Identify which cell holds the provided text, then report its [X, Y] central coordinate. 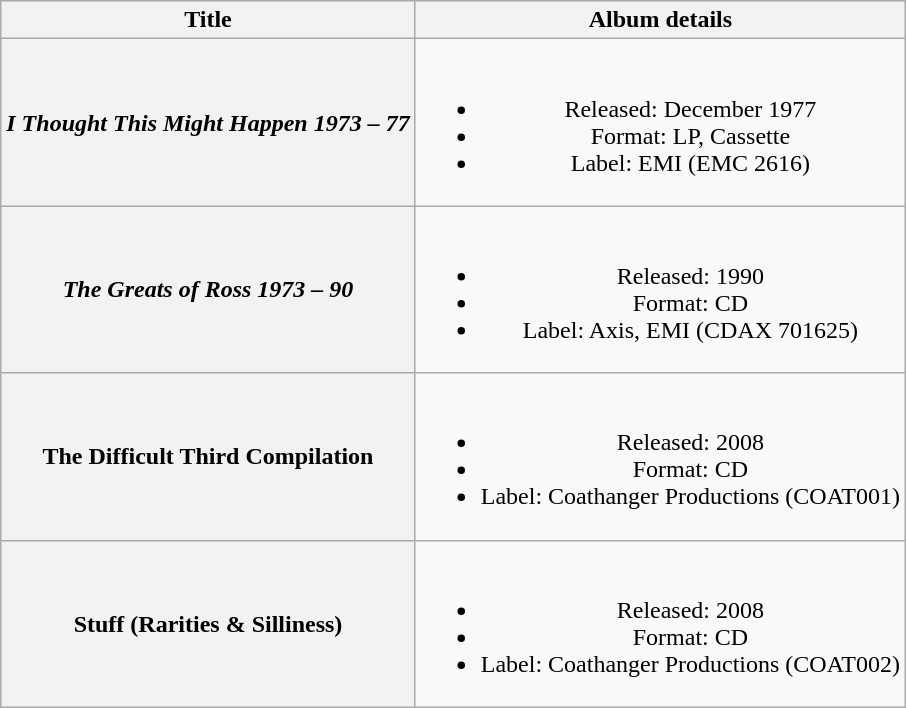
Released: 2008Format: CDLabel: Coathanger Productions (COAT001) [660, 456]
Title [208, 20]
Released: 1990Format: CDLabel: Axis, EMI (CDAX 701625) [660, 290]
Stuff (Rarities & Silliness) [208, 624]
The Difficult Third Compilation [208, 456]
Released: December 1977Format: LP, CassetteLabel: EMI (EMC 2616) [660, 122]
Released: 2008Format: CDLabel: Coathanger Productions (COAT002) [660, 624]
Album details [660, 20]
I Thought This Might Happen 1973 – 77 [208, 122]
The Greats of Ross 1973 – 90 [208, 290]
